Provide the (x, y) coordinate of the cell's center where the given text is located.  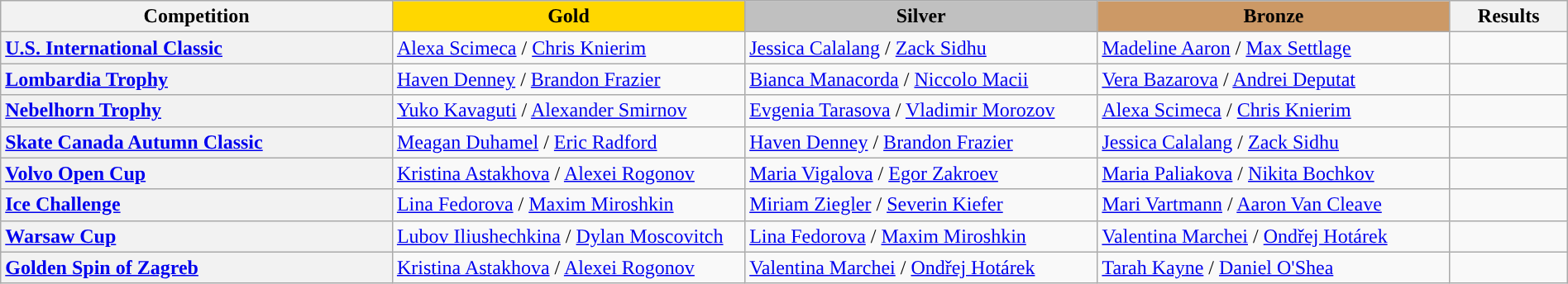
Maria Vigalova / Egor Zakroev (921, 173)
Meagan Duhamel / Eric Radford (568, 142)
Tarah Kayne / Daniel O'Shea (1274, 267)
Maria Paliakova / Nikita Bochkov (1274, 173)
Nebelhorn Trophy (197, 111)
U.S. International Classic (197, 48)
Warsaw Cup (197, 236)
Lubov Iliushechkina / Dylan Moscovitch (568, 236)
Evgenia Tarasova / Vladimir Morozov (921, 111)
Bianca Manacorda / Niccolo Macii (921, 79)
Vera Bazarova / Andrei Deputat (1274, 79)
Volvo Open Cup (197, 173)
Competition (197, 17)
Mari Vartmann / Aaron Van Cleave (1274, 205)
Results (1508, 17)
Yuko Kavaguti / Alexander Smirnov (568, 111)
Lombardia Trophy (197, 79)
Madeline Aaron / Max Settlage (1274, 48)
Bronze (1274, 17)
Golden Spin of Zagreb (197, 267)
Miriam Ziegler / Severin Kiefer (921, 205)
Ice Challenge (197, 205)
Skate Canada Autumn Classic (197, 142)
Silver (921, 17)
Gold (568, 17)
